Return the [X, Y] coordinate for the center point of the cell that contains the specified text.  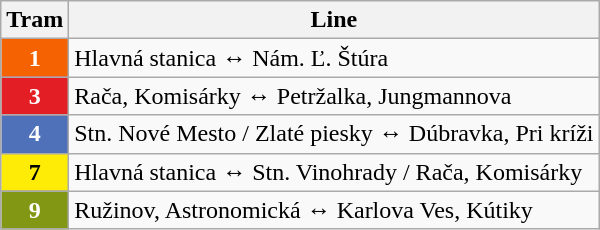
1 [35, 58]
Stn. Nové Mesto / Zlaté piesky ↔ Dúbravka, Pri kríži [334, 134]
7 [35, 172]
3 [35, 96]
Hlavná stanica ↔ Nám. Ľ. Štúra [334, 58]
Rača, Komisárky ↔ Petržalka, Jungmannova [334, 96]
9 [35, 210]
Line [334, 20]
Tram [35, 20]
Hlavná stanica ↔ Stn. Vinohrady / Rača, Komisárky [334, 172]
Ružinov, Astronomická ↔ Karlova Ves, Kútiky [334, 210]
4 [35, 134]
